Provide the (x, y) coordinate of the cell's center where the given text is located.  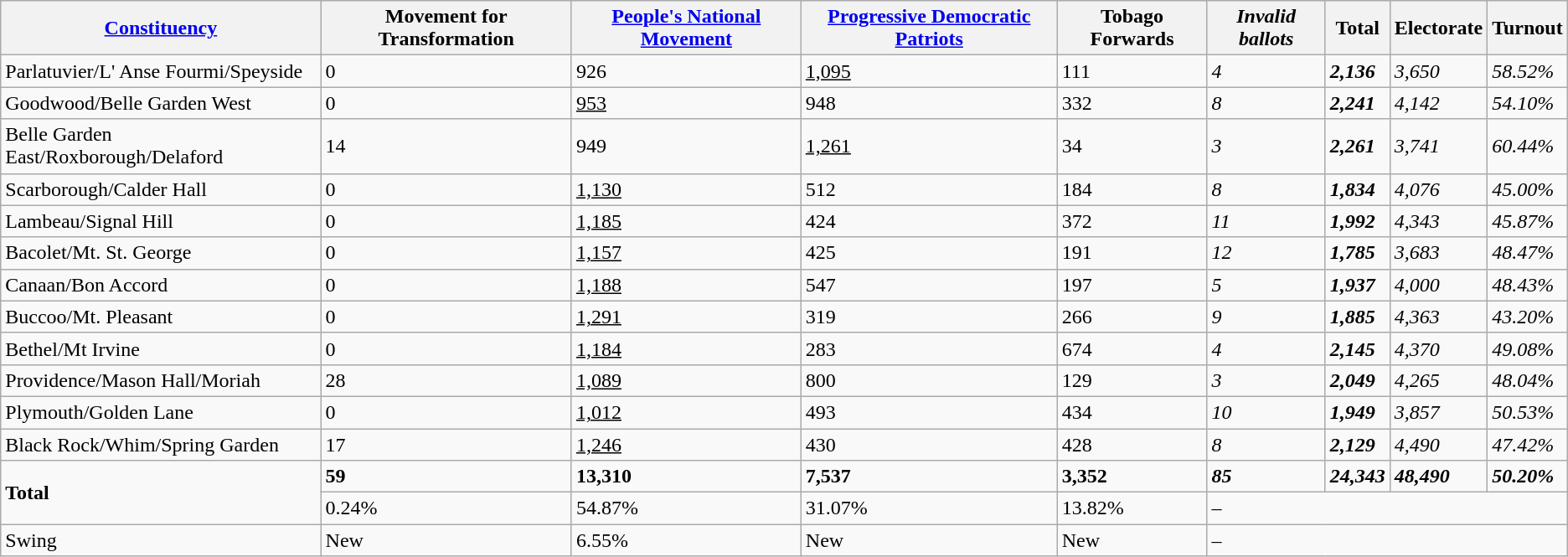
3,857 (1438, 412)
674 (1132, 348)
4,265 (1438, 380)
48.43% (1528, 285)
28 (446, 380)
48.04% (1528, 380)
2,049 (1357, 380)
Buccoo/Mt. Pleasant (161, 317)
425 (929, 253)
4,343 (1438, 221)
1,157 (686, 253)
12 (1266, 253)
60.44% (1528, 146)
2,129 (1357, 445)
24,343 (1357, 477)
10 (1266, 412)
Scarborough/Calder Hall (161, 189)
48,490 (1438, 477)
Bacolet/Mt. St. George (161, 253)
949 (686, 146)
4,000 (1438, 285)
2,261 (1357, 146)
Swing (161, 540)
59 (446, 477)
Goodwood/Belle Garden West (161, 103)
129 (1132, 380)
43.20% (1528, 317)
428 (1132, 445)
0.24% (446, 508)
493 (929, 412)
Progressive Democratic Patriots (929, 28)
1,185 (686, 221)
48.47% (1528, 253)
Parlatuvier/L' Anse Fourmi/Speyside (161, 71)
4,370 (1438, 348)
1,992 (1357, 221)
2,136 (1357, 71)
45.00% (1528, 189)
11 (1266, 221)
3,741 (1438, 146)
34 (1132, 146)
58.52% (1528, 71)
54.10% (1528, 103)
4,076 (1438, 189)
5 (1266, 285)
3,683 (1438, 253)
31.07% (929, 508)
1,885 (1357, 317)
948 (929, 103)
1,184 (686, 348)
50.20% (1528, 477)
197 (1132, 285)
2,241 (1357, 103)
17 (446, 445)
434 (1132, 412)
Plymouth/Golden Lane (161, 412)
547 (929, 285)
1,834 (1357, 189)
319 (929, 317)
47.42% (1528, 445)
4,363 (1438, 317)
Constituency (161, 28)
Movement for Transformation (446, 28)
1,785 (1357, 253)
3,650 (1438, 71)
3,352 (1132, 477)
Tobago Forwards (1132, 28)
332 (1132, 103)
953 (686, 103)
Belle Garden East/Roxborough/Delaford (161, 146)
1,130 (686, 189)
People's National Movement (686, 28)
424 (929, 221)
Lambeau/Signal Hill (161, 221)
13,310 (686, 477)
14 (446, 146)
1,089 (686, 380)
13.82% (1132, 508)
6.55% (686, 540)
85 (1266, 477)
283 (929, 348)
2,145 (1357, 348)
50.53% (1528, 412)
184 (1132, 189)
Turnout (1528, 28)
Electorate (1438, 28)
54.87% (686, 508)
926 (686, 71)
1,246 (686, 445)
430 (929, 445)
1,261 (929, 146)
1,937 (1357, 285)
Black Rock/Whim/Spring Garden (161, 445)
1,188 (686, 285)
49.08% (1528, 348)
9 (1266, 317)
1,949 (1357, 412)
800 (929, 380)
111 (1132, 71)
4,490 (1438, 445)
Canaan/Bon Accord (161, 285)
266 (1132, 317)
Invalid ballots (1266, 28)
1,291 (686, 317)
Providence/Mason Hall/Moriah (161, 380)
512 (929, 189)
1,012 (686, 412)
1,095 (929, 71)
Bethel/Mt Irvine (161, 348)
191 (1132, 253)
45.87% (1528, 221)
372 (1132, 221)
7,537 (929, 477)
4,142 (1438, 103)
